Capture the cell that displays the provided text and extract its (x, y) central coordinate. 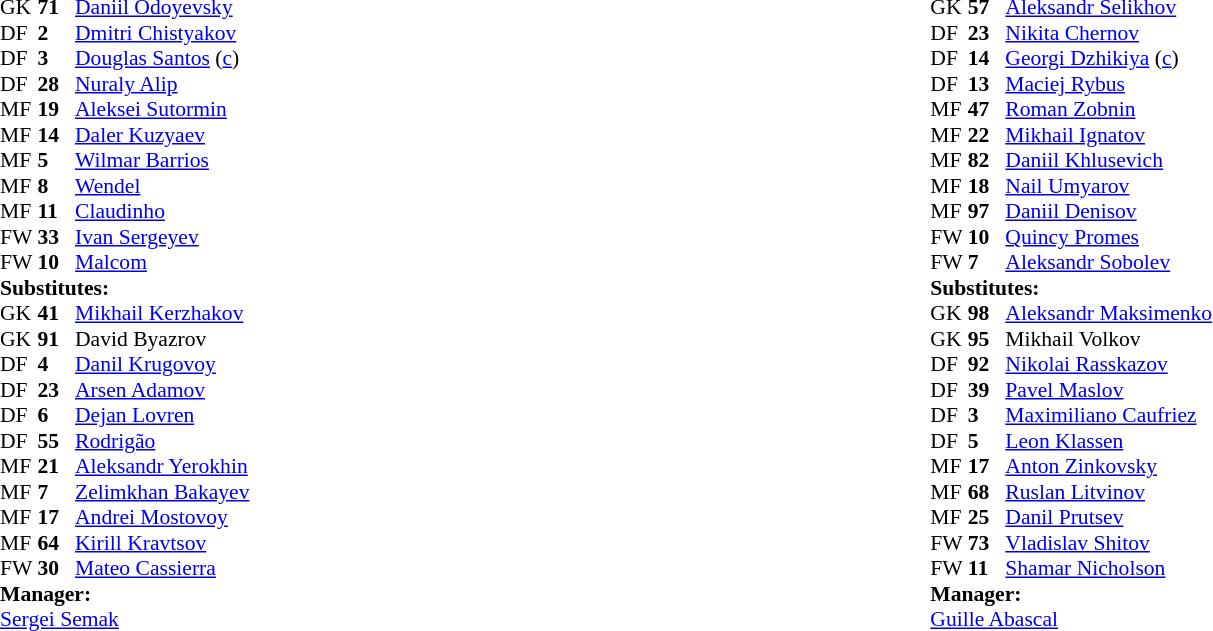
41 (57, 313)
Vladislav Shitov (1108, 543)
Rodrigão (162, 441)
68 (987, 492)
Aleksei Sutormin (162, 109)
Nikita Chernov (1108, 33)
91 (57, 339)
30 (57, 569)
Quincy Promes (1108, 237)
Georgi Dzhikiya (c) (1108, 59)
Maximiliano Caufriez (1108, 415)
Mikhail Kerzhakov (162, 313)
73 (987, 543)
13 (987, 84)
Nikolai Rasskazov (1108, 365)
Daler Kuzyaev (162, 135)
Ruslan Litvinov (1108, 492)
Danil Prutsev (1108, 517)
Ivan Sergeyev (162, 237)
33 (57, 237)
8 (57, 186)
82 (987, 161)
Malcom (162, 263)
Aleksandr Sobolev (1108, 263)
Anton Zinkovsky (1108, 467)
Mikhail Ignatov (1108, 135)
55 (57, 441)
Pavel Maslov (1108, 390)
64 (57, 543)
Aleksandr Yerokhin (162, 467)
Wendel (162, 186)
19 (57, 109)
Claudinho (162, 211)
Shamar Nicholson (1108, 569)
Mateo Cassierra (162, 569)
Dejan Lovren (162, 415)
Nuraly Alip (162, 84)
2 (57, 33)
Aleksandr Maksimenko (1108, 313)
47 (987, 109)
Kirill Kravtsov (162, 543)
Dmitri Chistyakov (162, 33)
David Byazrov (162, 339)
98 (987, 313)
Roman Zobnin (1108, 109)
18 (987, 186)
28 (57, 84)
95 (987, 339)
Zelimkhan Bakayev (162, 492)
6 (57, 415)
Daniil Khlusevich (1108, 161)
97 (987, 211)
39 (987, 390)
4 (57, 365)
Douglas Santos (c) (162, 59)
Wilmar Barrios (162, 161)
21 (57, 467)
Mikhail Volkov (1108, 339)
25 (987, 517)
Andrei Mostovoy (162, 517)
Danil Krugovoy (162, 365)
Nail Umyarov (1108, 186)
Daniil Denisov (1108, 211)
92 (987, 365)
22 (987, 135)
Maciej Rybus (1108, 84)
Arsen Adamov (162, 390)
Leon Klassen (1108, 441)
